Search for the cell housing the specified text and yield its [X, Y] center coordinate. 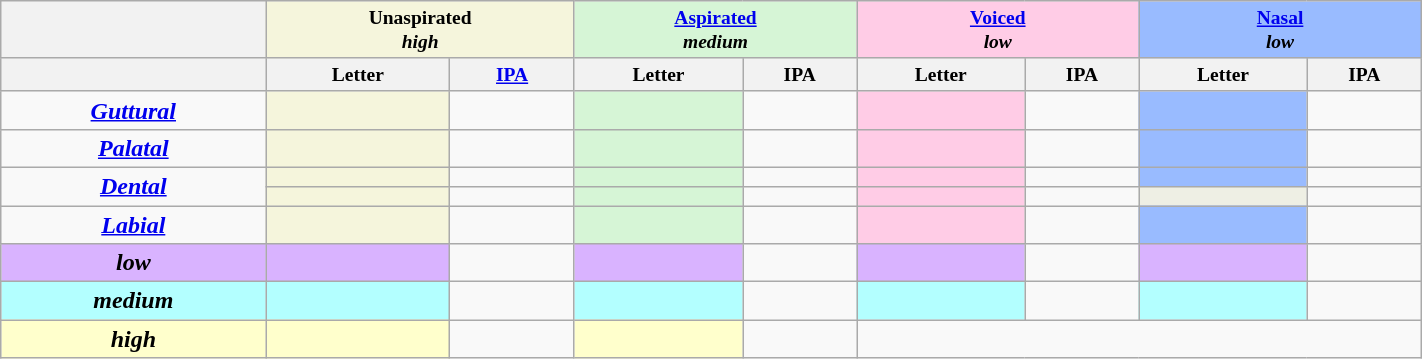
Aspiratedmedium [715, 30]
Nasallow [1280, 30]
high [134, 339]
Dental [134, 186]
low [134, 263]
medium [134, 301]
Voicedlow [998, 30]
Labial [134, 225]
Unaspiratedhigh [420, 30]
Guttural [134, 110]
Palatal [134, 148]
